Provide the (x, y) coordinate of the cell's center where the given text is located.  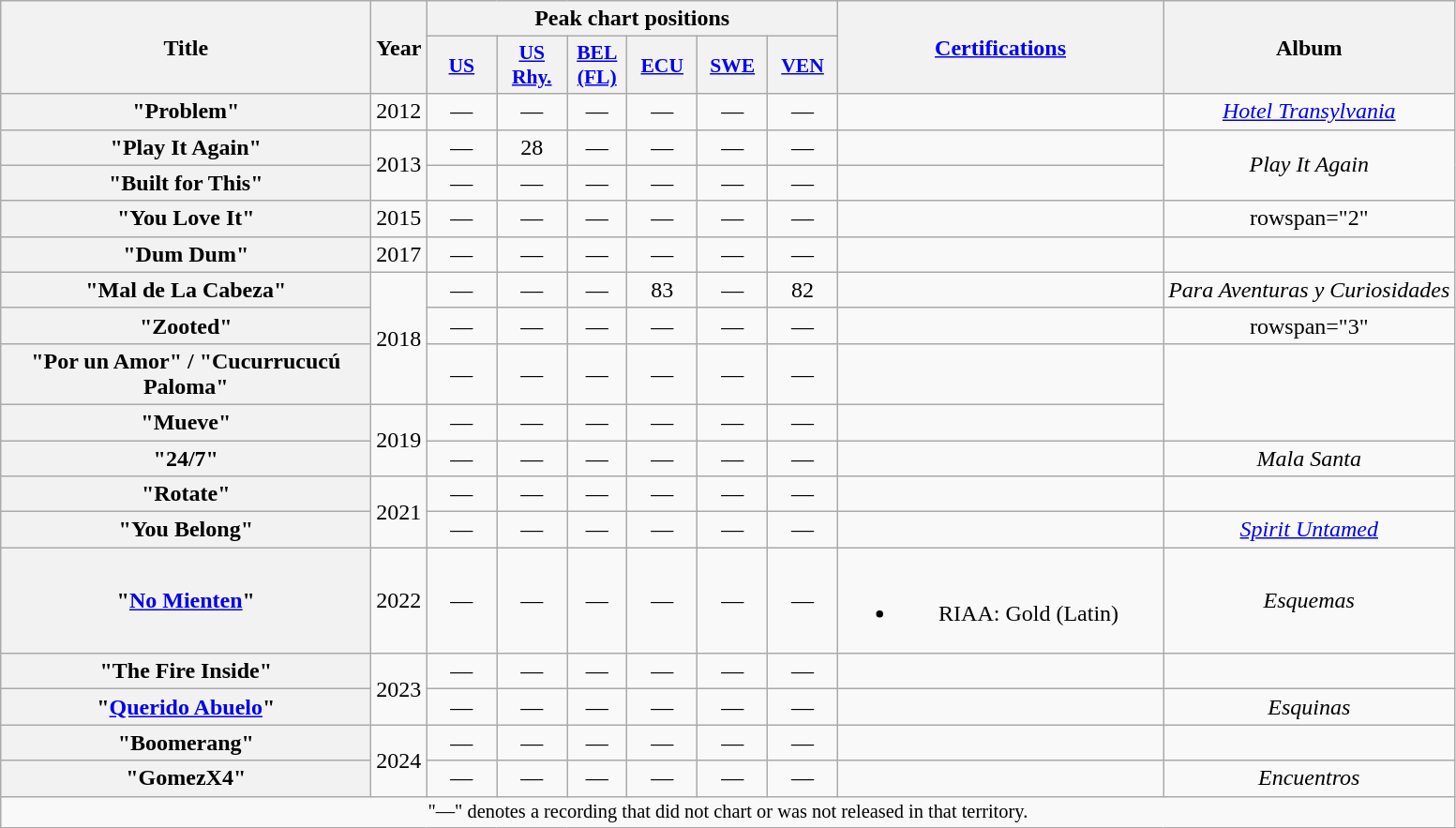
28 (533, 147)
"Play It Again" (186, 147)
2017 (399, 254)
Year (399, 47)
2019 (399, 440)
Esquemas (1309, 600)
Spirit Untamed (1309, 530)
2013 (399, 165)
82 (803, 290)
Title (186, 47)
"You Belong" (186, 530)
SWE (733, 66)
"GomezX4" (186, 778)
Peak chart positions (632, 19)
"You Love It" (186, 218)
83 (662, 290)
"—" denotes a recording that did not chart or was not released in that territory. (728, 812)
ECU (662, 66)
2015 (399, 218)
2024 (399, 760)
USRhy. (533, 66)
Esquinas (1309, 707)
"Zooted" (186, 325)
Para Aventuras y Curiosidades (1309, 290)
"Por un Amor" / "Cucurrucucú Paloma" (186, 373)
VEN (803, 66)
Play It Again (1309, 165)
"24/7" (186, 459)
rowspan="3" (1309, 325)
RIAA: Gold (Latin) (1001, 600)
Encuentros (1309, 778)
Hotel Transylvania (1309, 112)
"Dum Dum" (186, 254)
"No Mienten" (186, 600)
"Built for This" (186, 183)
2021 (399, 512)
2012 (399, 112)
"Boomerang" (186, 743)
BEL(FL) (597, 66)
Certifications (1001, 47)
2023 (399, 689)
"Mueve" (186, 422)
Album (1309, 47)
rowspan="2" (1309, 218)
"Mal de La Cabeza" (186, 290)
Mala Santa (1309, 459)
"Querido Abuelo" (186, 707)
2018 (399, 338)
"The Fire Inside" (186, 671)
"Rotate" (186, 494)
"Problem" (186, 112)
2022 (399, 600)
US (461, 66)
